Output the [x, y] coordinate of the center of the cell containing the given text.  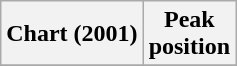
Chart (2001) [72, 34]
Peakposition [189, 34]
